Identify which cell holds the provided text, then report its (X, Y) central coordinate. 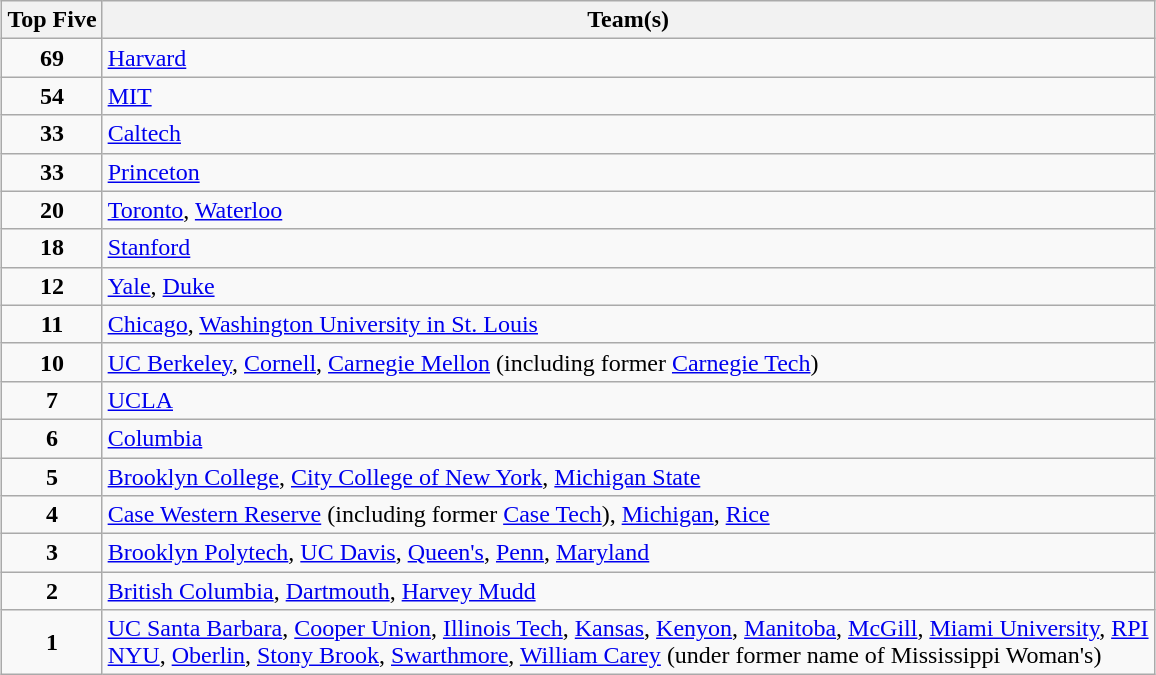
12 (52, 286)
Toronto, Waterloo (628, 210)
Chicago, Washington University in St. Louis (628, 324)
British Columbia, Dartmouth, Harvey Mudd (628, 591)
1 (52, 642)
5 (52, 477)
6 (52, 438)
7 (52, 400)
18 (52, 248)
Princeton (628, 172)
11 (52, 324)
Top Five (52, 20)
10 (52, 362)
Stanford (628, 248)
4 (52, 515)
Team(s) (628, 20)
69 (52, 58)
54 (52, 96)
2 (52, 591)
20 (52, 210)
3 (52, 553)
Harvard (628, 58)
UCLA (628, 400)
Yale, Duke (628, 286)
Caltech (628, 134)
Brooklyn Polytech, UC Davis, Queen's, Penn, Maryland (628, 553)
Brooklyn College, City College of New York, Michigan State (628, 477)
Columbia (628, 438)
MIT (628, 96)
UC Berkeley, Cornell, Carnegie Mellon (including former Carnegie Tech) (628, 362)
Case Western Reserve (including former Case Tech), Michigan, Rice (628, 515)
